Determine the (x, y) coordinate at the center of the cell enclosing the given text.  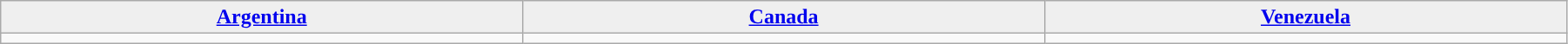
Argentina (262, 17)
Canada (784, 17)
Venezuela (1306, 17)
